Locate the cell with the specified text and output its [X, Y] center coordinate. 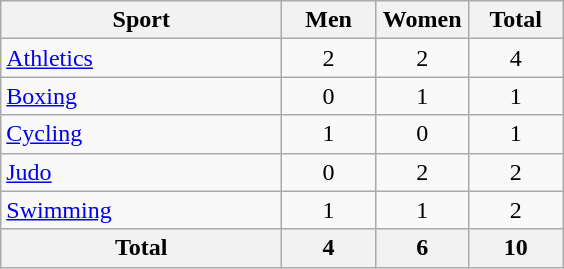
Women [422, 20]
10 [516, 248]
Cycling [142, 134]
Men [329, 20]
6 [422, 248]
Sport [142, 20]
Boxing [142, 96]
Judo [142, 172]
Athletics [142, 58]
Swimming [142, 210]
